Search for the cell housing the specified text and yield its (X, Y) center coordinate. 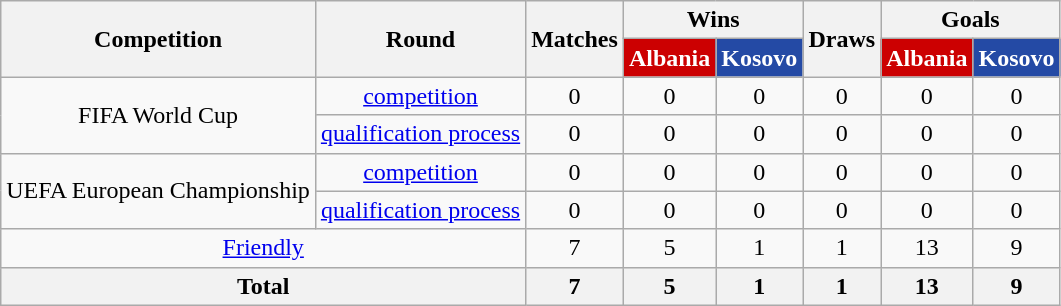
UEFA European Championship (158, 191)
FIFA World Cup (158, 115)
Goals (971, 20)
Friendly (264, 248)
Matches (575, 39)
Competition (158, 39)
Draws (842, 39)
Total (264, 286)
Wins (713, 20)
Round (420, 39)
